Detect which cell encompasses the target text, then output its [x, y] center coordinate. 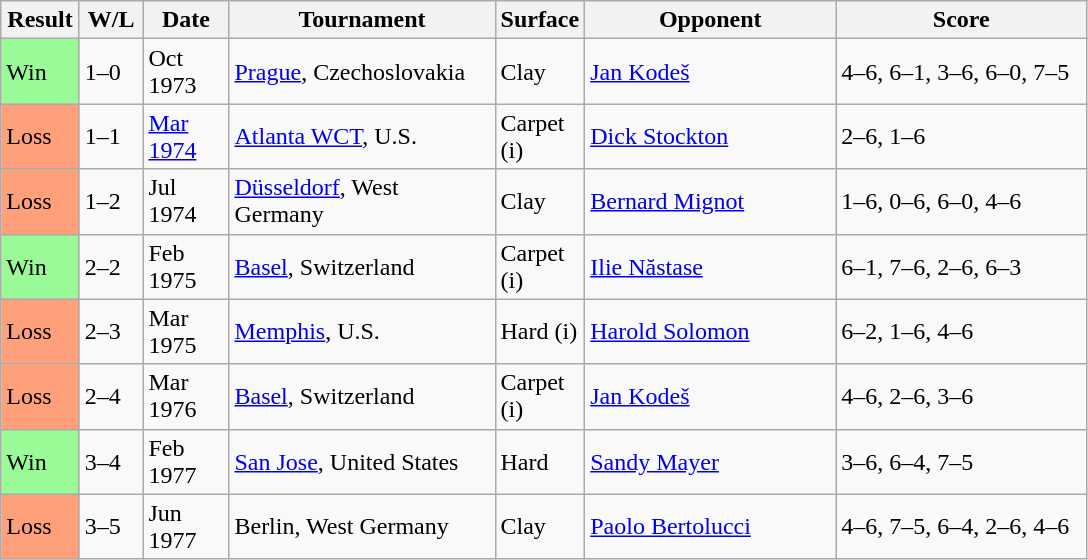
Surface [540, 20]
Mar 1975 [186, 332]
Feb 1977 [186, 462]
Atlanta WCT, U.S. [362, 136]
2–2 [111, 266]
Sandy Mayer [710, 462]
Hard (i) [540, 332]
1–0 [111, 72]
Opponent [710, 20]
Harold Solomon [710, 332]
6–1, 7–6, 2–6, 6–3 [962, 266]
Score [962, 20]
Dick Stockton [710, 136]
Jul 1974 [186, 202]
2–4 [111, 396]
Berlin, West Germany [362, 526]
Feb 1975 [186, 266]
Memphis, U.S. [362, 332]
4–6, 6–1, 3–6, 6–0, 7–5 [962, 72]
W/L [111, 20]
Bernard Mignot [710, 202]
1–1 [111, 136]
Prague, Czechoslovakia [362, 72]
Hard [540, 462]
Paolo Bertolucci [710, 526]
Jun 1977 [186, 526]
2–3 [111, 332]
1–2 [111, 202]
4–6, 7–5, 6–4, 2–6, 4–6 [962, 526]
3–5 [111, 526]
1–6, 0–6, 6–0, 4–6 [962, 202]
Tournament [362, 20]
Mar 1974 [186, 136]
Date [186, 20]
3–4 [111, 462]
Mar 1976 [186, 396]
San Jose, United States [362, 462]
Düsseldorf, West Germany [362, 202]
Oct 1973 [186, 72]
3–6, 6–4, 7–5 [962, 462]
2–6, 1–6 [962, 136]
Result [40, 20]
Ilie Năstase [710, 266]
6–2, 1–6, 4–6 [962, 332]
4–6, 2–6, 3–6 [962, 396]
